Extract the (X, Y) coordinate from the center of the cell holding the provided text.  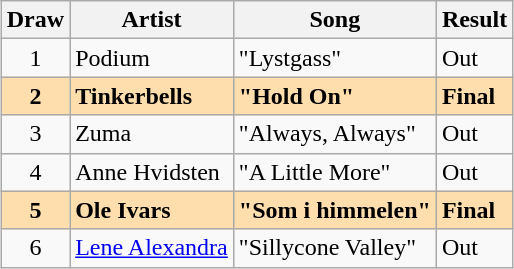
"A Little More" (334, 172)
Podium (152, 58)
"Sillycone Valley" (334, 248)
1 (35, 58)
Song (334, 20)
Zuma (152, 134)
2 (35, 96)
"Always, Always" (334, 134)
Artist (152, 20)
Tinkerbells (152, 96)
Lene Alexandra (152, 248)
Anne Hvidsten (152, 172)
"Hold On" (334, 96)
Result (474, 20)
5 (35, 210)
Draw (35, 20)
4 (35, 172)
Ole Ivars (152, 210)
"Lystgass" (334, 58)
6 (35, 248)
"Som i himmelen" (334, 210)
3 (35, 134)
